Locate the cell with the specified text and output its (X, Y) center coordinate. 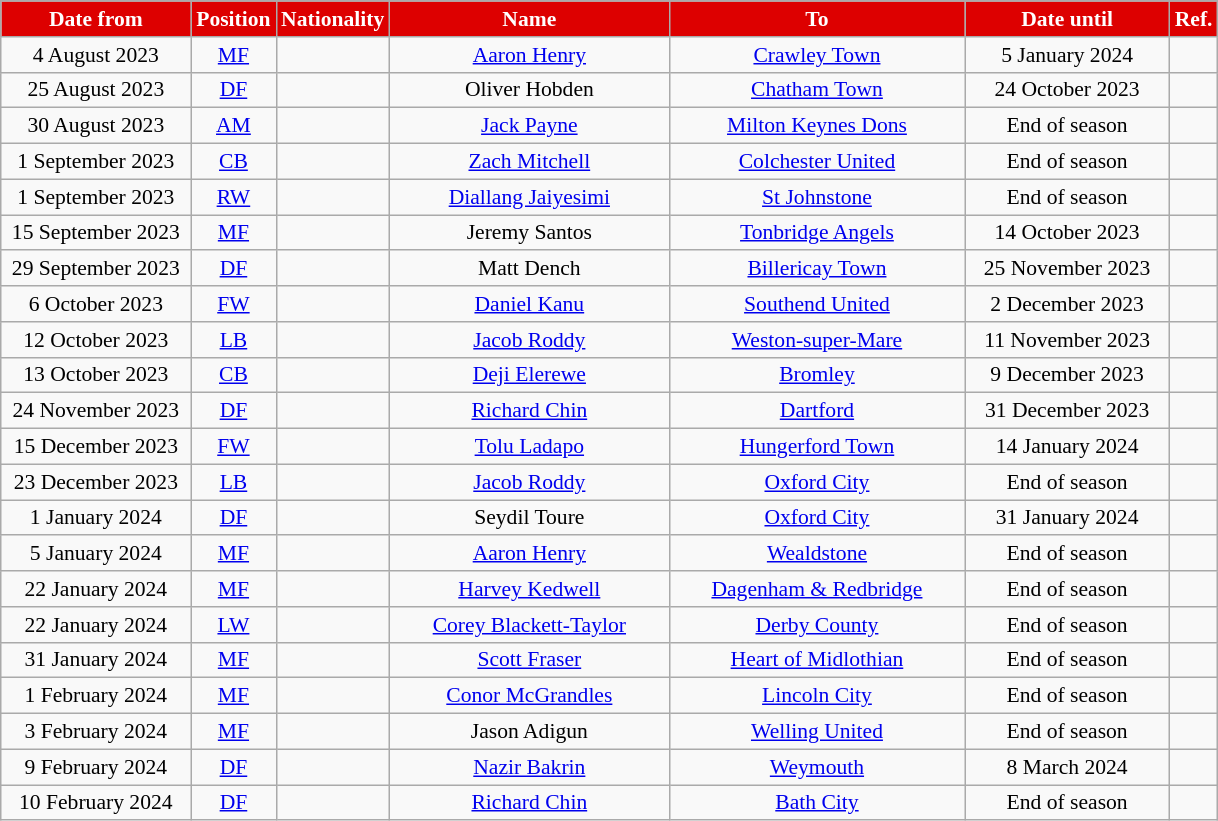
1 February 2024 (96, 696)
Corey Blackett-Taylor (529, 625)
LW (234, 625)
Welling United (816, 732)
Milton Keynes Dons (816, 126)
Seydil Toure (529, 518)
Ref. (1194, 19)
Nazir Bakrin (529, 767)
Heart of Midlothian (816, 660)
Jeremy Santos (529, 233)
9 February 2024 (96, 767)
Chatham Town (816, 90)
Dagenham & Redbridge (816, 589)
1 January 2024 (96, 518)
29 September 2023 (96, 269)
23 December 2023 (96, 482)
Bath City (816, 803)
6 October 2023 (96, 304)
Diallang Jaiyesimi (529, 197)
Scott Fraser (529, 660)
Matt Dench (529, 269)
To (816, 19)
25 November 2023 (1068, 269)
AM (234, 126)
Daniel Kanu (529, 304)
Billericay Town (816, 269)
St Johnstone (816, 197)
Southend United (816, 304)
Name (529, 19)
3 February 2024 (96, 732)
Jack Payne (529, 126)
Hungerford Town (816, 447)
Date from (96, 19)
24 October 2023 (1068, 90)
Oliver Hobden (529, 90)
Colchester United (816, 162)
Deji Elerewe (529, 375)
Weston-super-Mare (816, 340)
8 March 2024 (1068, 767)
24 November 2023 (96, 411)
15 September 2023 (96, 233)
Date until (1068, 19)
2 December 2023 (1068, 304)
Lincoln City (816, 696)
10 February 2024 (96, 803)
30 August 2023 (96, 126)
Conor McGrandles (529, 696)
14 January 2024 (1068, 447)
11 November 2023 (1068, 340)
9 December 2023 (1068, 375)
14 October 2023 (1068, 233)
25 August 2023 (96, 90)
Weymouth (816, 767)
Crawley Town (816, 55)
Tolu Ladapo (529, 447)
12 October 2023 (96, 340)
4 August 2023 (96, 55)
Position (234, 19)
Tonbridge Angels (816, 233)
Jason Adigun (529, 732)
RW (234, 197)
Wealdstone (816, 554)
Bromley (816, 375)
Dartford (816, 411)
Harvey Kedwell (529, 589)
15 December 2023 (96, 447)
Zach Mitchell (529, 162)
Derby County (816, 625)
31 December 2023 (1068, 411)
Nationality (332, 19)
13 October 2023 (96, 375)
